Search for the cell housing the specified text and yield its [X, Y] center coordinate. 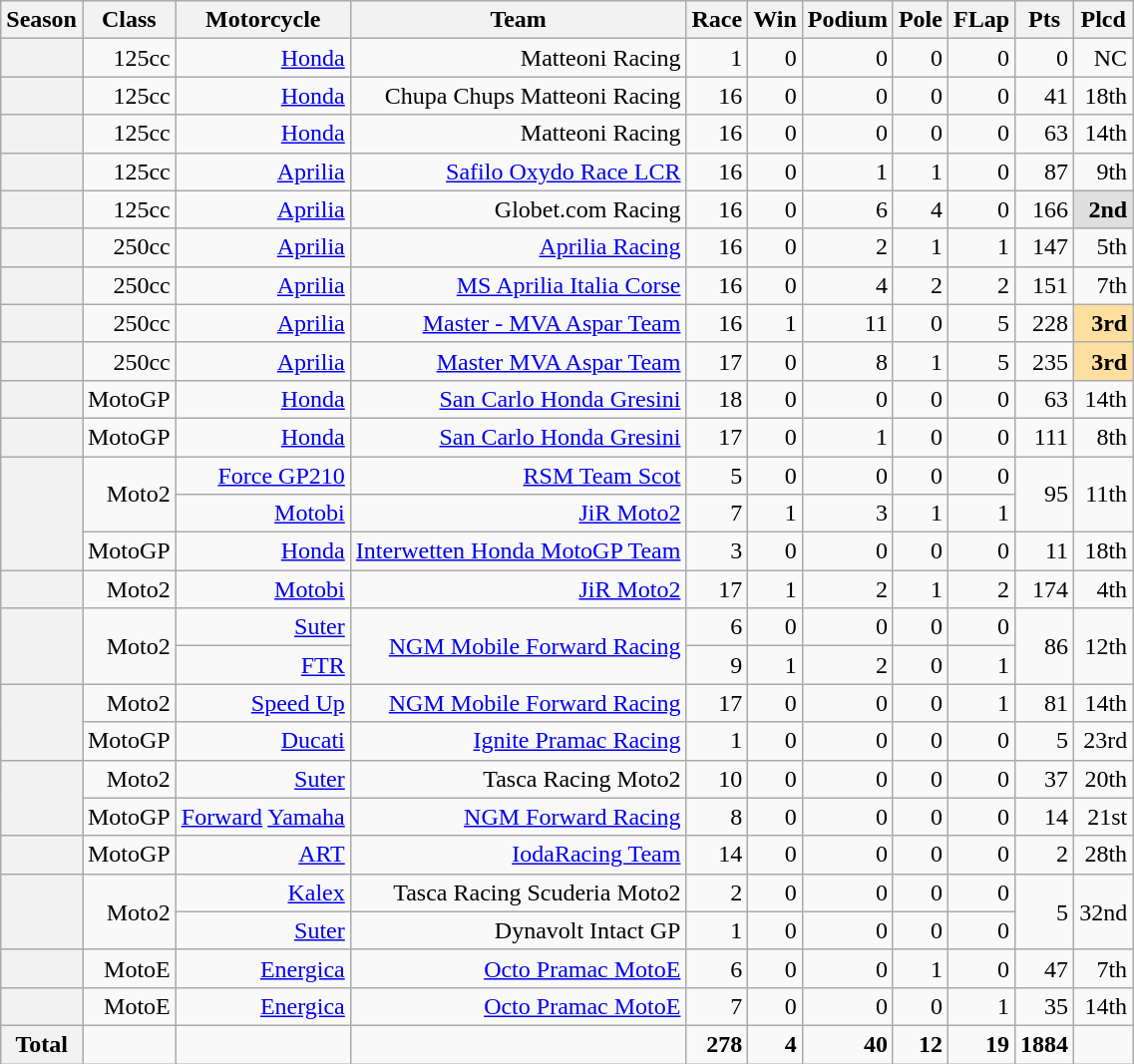
Pts [1045, 20]
21st [1103, 817]
9 [717, 665]
20th [1103, 779]
35 [1045, 1006]
10 [717, 779]
174 [1045, 589]
4th [1103, 589]
IodaRacing Team [519, 855]
Plcd [1103, 20]
278 [717, 1044]
Master MVA Aspar Team [519, 361]
Globet.com Racing [519, 209]
8th [1103, 437]
111 [1045, 437]
32nd [1103, 911]
RSM Team Scot [519, 476]
28th [1103, 855]
Season [42, 20]
ART [263, 855]
47 [1045, 968]
23rd [1103, 741]
Total [42, 1044]
Aprilia Racing [519, 247]
151 [1045, 285]
Pole [920, 20]
MS Aprilia Italia Corse [519, 285]
Win [776, 20]
147 [1045, 247]
Tasca Racing Moto2 [519, 779]
166 [1045, 209]
Force GP210 [263, 476]
Team [519, 20]
41 [1045, 96]
NGM Forward Racing [519, 817]
FTR [263, 665]
Chupa Chups Matteoni Racing [519, 96]
Safilo Oxydo Race LCR [519, 172]
Race [717, 20]
37 [1045, 779]
FLap [981, 20]
Ducati [263, 741]
18 [717, 399]
95 [1045, 495]
Podium [848, 20]
Interwetten Honda MotoGP Team [519, 551]
19 [981, 1044]
Speed Up [263, 703]
Tasca Racing Scuderia Moto2 [519, 892]
Class [129, 20]
40 [848, 1044]
Motorcycle [263, 20]
228 [1045, 323]
11th [1103, 495]
9th [1103, 172]
Master - MVA Aspar Team [519, 323]
Dynavolt Intact GP [519, 930]
87 [1045, 172]
NC [1103, 58]
Kalex [263, 892]
Ignite Pramac Racing [519, 741]
81 [1045, 703]
12 [920, 1044]
1884 [1045, 1044]
12th [1103, 646]
5th [1103, 247]
2nd [1103, 209]
235 [1045, 361]
Forward Yamaha [263, 817]
86 [1045, 646]
